Provide the (x, y) coordinate of the cell's center where the given text is located.  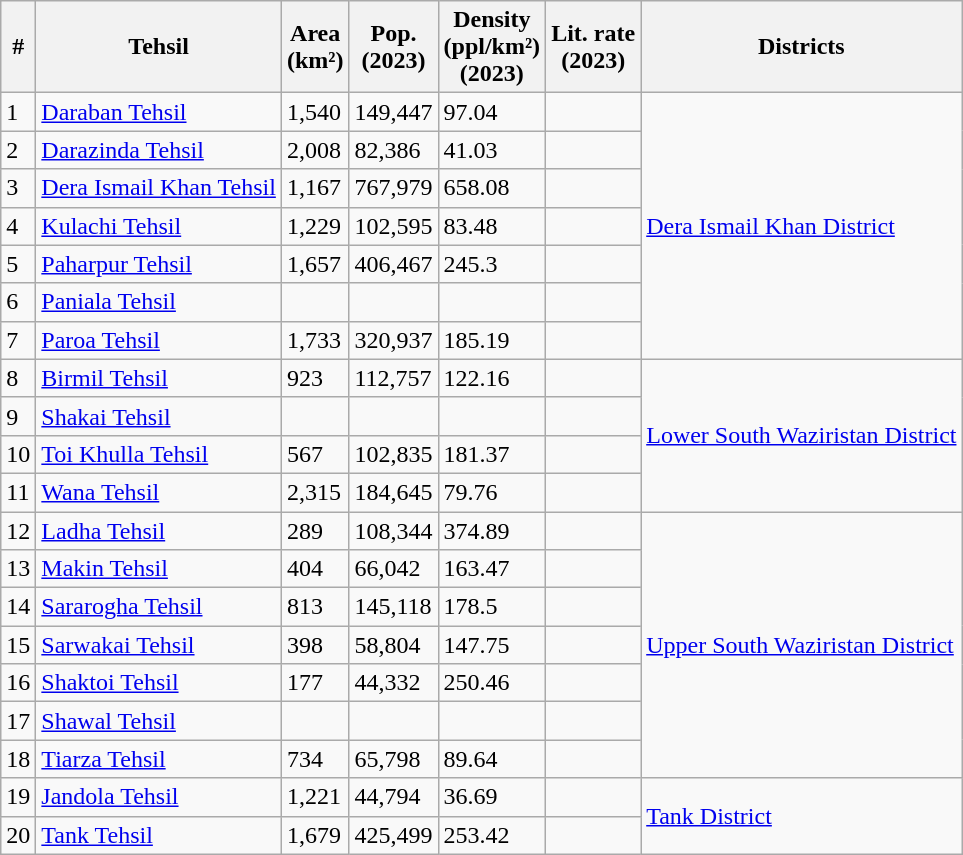
178.5 (492, 607)
813 (315, 607)
181.37 (492, 454)
Toi Khulla Tehsil (159, 454)
Area(km²) (315, 47)
1,657 (315, 264)
79.76 (492, 492)
Jandola Tehsil (159, 797)
8 (18, 378)
Lower South Waziristan District (802, 435)
Density(ppl/km²)(2023) (492, 47)
145,118 (394, 607)
65,798 (394, 759)
Dera Ismail Khan District (802, 226)
122.16 (492, 378)
20 (18, 835)
7 (18, 340)
404 (315, 569)
41.03 (492, 150)
2 (18, 150)
Tehsil (159, 47)
1,221 (315, 797)
1,229 (315, 226)
15 (18, 645)
Tank Tehsil (159, 835)
4 (18, 226)
Upper South Waziristan District (802, 645)
18 (18, 759)
102,835 (394, 454)
1,679 (315, 835)
Shaktoi Tehsil (159, 683)
Makin Tehsil (159, 569)
Paroa Tehsil (159, 340)
97.04 (492, 112)
6 (18, 302)
66,042 (394, 569)
2,008 (315, 150)
112,757 (394, 378)
82,386 (394, 150)
658.08 (492, 188)
Tiarza Tehsil (159, 759)
767,979 (394, 188)
19 (18, 797)
1 (18, 112)
253.42 (492, 835)
Tank District (802, 816)
14 (18, 607)
Shawal Tehsil (159, 721)
Kulachi Tehsil (159, 226)
567 (315, 454)
Shakai Tehsil (159, 416)
923 (315, 378)
3 (18, 188)
44,332 (394, 683)
374.89 (492, 531)
Daraban Tehsil (159, 112)
149,447 (394, 112)
245.3 (492, 264)
Darazinda Tehsil (159, 150)
Paniala Tehsil (159, 302)
289 (315, 531)
2,315 (315, 492)
163.47 (492, 569)
36.69 (492, 797)
# (18, 47)
Lit. rate(2023) (594, 47)
5 (18, 264)
1,167 (315, 188)
1,733 (315, 340)
Dera Ismail Khan Tehsil (159, 188)
320,937 (394, 340)
16 (18, 683)
Ladha Tehsil (159, 531)
734 (315, 759)
177 (315, 683)
17 (18, 721)
13 (18, 569)
184,645 (394, 492)
102,595 (394, 226)
Pop.(2023) (394, 47)
Birmil Tehsil (159, 378)
10 (18, 454)
11 (18, 492)
83.48 (492, 226)
44,794 (394, 797)
398 (315, 645)
406,467 (394, 264)
250.46 (492, 683)
89.64 (492, 759)
9 (18, 416)
12 (18, 531)
1,540 (315, 112)
Sarwakai Tehsil (159, 645)
108,344 (394, 531)
185.19 (492, 340)
58,804 (394, 645)
Sararogha Tehsil (159, 607)
425,499 (394, 835)
Wana Tehsil (159, 492)
Districts (802, 47)
147.75 (492, 645)
Paharpur Tehsil (159, 264)
